For the text-containing cell, return its midpoint in (X, Y) coordinate format. 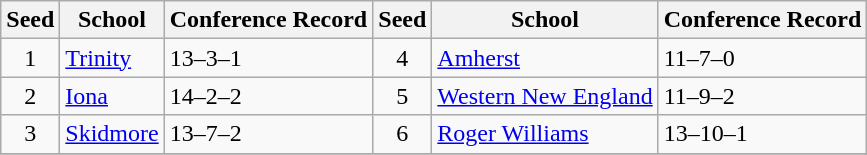
11–7–0 (762, 58)
1 (30, 58)
5 (402, 96)
13–3–1 (268, 58)
3 (30, 134)
6 (402, 134)
13–7–2 (268, 134)
Skidmore (112, 134)
14–2–2 (268, 96)
Western New England (545, 96)
Amherst (545, 58)
13–10–1 (762, 134)
Iona (112, 96)
11–9–2 (762, 96)
Trinity (112, 58)
4 (402, 58)
2 (30, 96)
Roger Williams (545, 134)
